Provide the [x, y] coordinate of the cell's center where the given text is located.  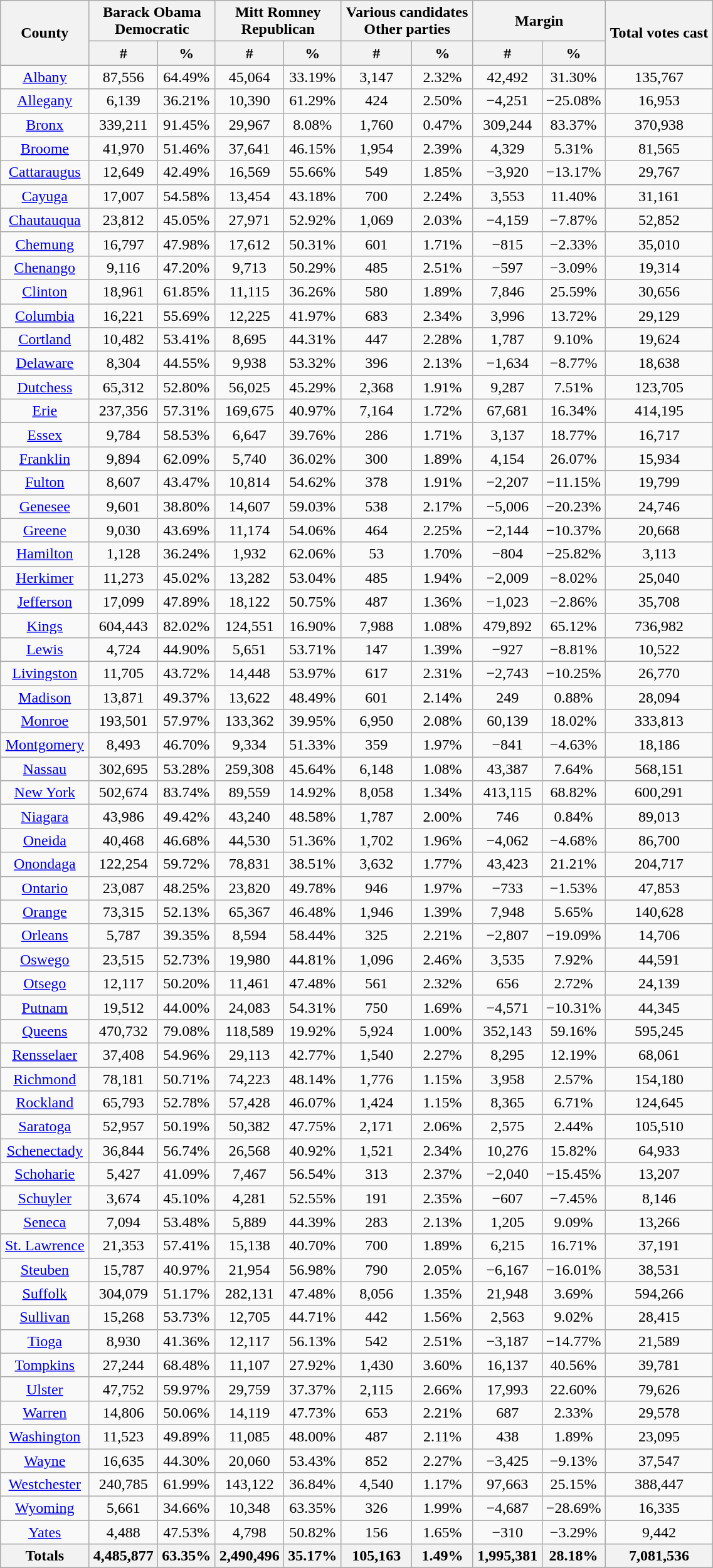
57,428 [250, 1103]
23,515 [124, 959]
19,314 [659, 268]
1,776 [376, 1079]
35.17% [312, 1556]
12,649 [124, 172]
47.98% [187, 244]
5,924 [376, 1031]
40.92% [312, 1151]
40.70% [312, 1246]
44.71% [312, 1317]
43.72% [187, 673]
8,607 [124, 483]
11,107 [250, 1365]
26,770 [659, 673]
44.00% [187, 1007]
59.72% [187, 864]
52,852 [659, 220]
−5,006 [507, 506]
50.82% [312, 1532]
617 [376, 673]
53 [376, 554]
1,096 [376, 959]
0.88% [573, 698]
28,094 [659, 698]
Kings [45, 625]
9.10% [573, 340]
24,083 [250, 1007]
7.51% [573, 387]
3,674 [124, 1198]
378 [376, 483]
62.06% [312, 554]
−3.29% [573, 1532]
2.03% [443, 220]
21,954 [250, 1270]
16,635 [124, 1461]
−2,009 [507, 578]
16.34% [573, 411]
54.58% [187, 196]
61.99% [187, 1485]
29,967 [250, 125]
5,787 [124, 936]
91.45% [187, 125]
79,626 [659, 1389]
−2,807 [507, 936]
Warren [45, 1413]
16.90% [312, 625]
50,382 [250, 1127]
40.56% [573, 1365]
13,622 [250, 698]
23,820 [250, 888]
37.37% [312, 1389]
1.17% [443, 1485]
8,146 [659, 1198]
−4.63% [573, 745]
−2,743 [507, 673]
Columbia [45, 315]
−6,167 [507, 1270]
41,970 [124, 149]
4,281 [250, 1198]
38.51% [312, 864]
57.41% [187, 1246]
1,069 [376, 220]
Wyoming [45, 1508]
−4,062 [507, 840]
21,353 [124, 1246]
67,681 [507, 411]
Oneida [45, 840]
Jefferson [45, 602]
56.13% [312, 1341]
−1.53% [573, 888]
15.82% [573, 1151]
2,575 [507, 1127]
1.49% [443, 1556]
49.78% [312, 888]
78,831 [250, 864]
23,812 [124, 220]
46.68% [187, 840]
52.78% [187, 1103]
21,948 [507, 1294]
16,953 [659, 101]
3.60% [443, 1365]
43.69% [187, 530]
9,784 [124, 435]
43,986 [124, 817]
41.36% [187, 1341]
44.55% [187, 363]
Wayne [45, 1461]
25.59% [573, 291]
17,099 [124, 602]
9.09% [573, 1222]
1.56% [443, 1317]
9.02% [573, 1317]
352,143 [507, 1031]
50.75% [312, 602]
Greene [45, 530]
47.53% [187, 1532]
12,705 [250, 1317]
Chemung [45, 244]
7,081,536 [659, 1556]
4,485,877 [124, 1556]
313 [376, 1174]
9,713 [250, 268]
259,308 [250, 769]
16,569 [250, 172]
51.46% [187, 149]
36,844 [124, 1151]
20,060 [250, 1461]
−20.23% [573, 506]
−4,687 [507, 1508]
78,181 [124, 1079]
23,095 [659, 1436]
54.06% [312, 530]
1,702 [376, 840]
302,695 [124, 769]
Various candidatesOther parties [408, 21]
Saratoga [45, 1127]
Steuben [45, 1270]
36.21% [187, 101]
2,563 [507, 1317]
44.31% [312, 340]
Hamilton [45, 554]
47,853 [659, 888]
36.02% [312, 459]
Monroe [45, 721]
11,523 [124, 1436]
15,268 [124, 1317]
Essex [45, 435]
89,013 [659, 817]
10,522 [659, 649]
50.71% [187, 1079]
283 [376, 1222]
595,245 [659, 1031]
135,767 [659, 77]
10,348 [250, 1508]
28.18% [573, 1556]
Orange [45, 912]
3,632 [376, 864]
8,594 [250, 936]
−10.31% [573, 1007]
14,706 [659, 936]
Ontario [45, 888]
Suffolk [45, 1294]
14,806 [124, 1413]
1,995,381 [507, 1556]
1,128 [124, 554]
46.70% [187, 745]
6,647 [250, 435]
2,115 [376, 1389]
18,961 [124, 291]
1,424 [376, 1103]
Clinton [45, 291]
Genesee [45, 506]
59.16% [573, 1031]
83.37% [573, 125]
3,535 [507, 959]
4,798 [250, 1532]
16,137 [507, 1365]
2.14% [443, 698]
61.85% [187, 291]
4,724 [124, 649]
1.35% [443, 1294]
−927 [507, 649]
191 [376, 1198]
23,087 [124, 888]
656 [507, 983]
−13.17% [573, 172]
43,387 [507, 769]
7,467 [250, 1174]
53.43% [312, 1461]
1,954 [376, 149]
339,211 [124, 125]
42.77% [312, 1055]
53.28% [187, 769]
683 [376, 315]
46.48% [312, 912]
87,556 [124, 77]
Seneca [45, 1222]
7,164 [376, 411]
−597 [507, 268]
51.17% [187, 1294]
7,948 [507, 912]
−9.13% [573, 1461]
249 [507, 698]
−607 [507, 1198]
Total votes cast [659, 33]
65,367 [250, 912]
9,287 [507, 387]
549 [376, 172]
2.00% [443, 817]
594,266 [659, 1294]
27,244 [124, 1365]
Oswego [45, 959]
1.72% [443, 411]
333,813 [659, 721]
1.77% [443, 864]
Westchester [45, 1485]
13,871 [124, 698]
396 [376, 363]
52.13% [187, 912]
2.11% [443, 1436]
52,957 [124, 1127]
9,334 [250, 745]
5,889 [250, 1222]
538 [376, 506]
Rockland [45, 1103]
−7.45% [573, 1198]
502,674 [124, 793]
3,137 [507, 435]
2.57% [573, 1079]
62.09% [187, 459]
50.29% [312, 268]
−841 [507, 745]
29,113 [250, 1055]
51.36% [312, 840]
736,982 [659, 625]
11,174 [250, 530]
−2,207 [507, 483]
2.44% [573, 1127]
−4,571 [507, 1007]
44.39% [312, 1222]
193,501 [124, 721]
Herkimer [45, 578]
133,362 [250, 721]
59.97% [187, 1389]
442 [376, 1317]
1,760 [376, 125]
25.15% [573, 1485]
36.26% [312, 291]
37,641 [250, 149]
359 [376, 745]
86,700 [659, 840]
414,195 [659, 411]
−8.77% [573, 363]
33.19% [312, 77]
−10.37% [573, 530]
7,094 [124, 1222]
55.69% [187, 315]
370,938 [659, 125]
9,030 [124, 530]
Schoharie [45, 1174]
2.06% [443, 1127]
470,732 [124, 1031]
8,056 [376, 1294]
14.92% [312, 793]
Nassau [45, 769]
45.10% [187, 1198]
13.72% [573, 315]
41.09% [187, 1174]
3.69% [573, 1294]
44,345 [659, 1007]
38.80% [187, 506]
8,058 [376, 793]
16,797 [124, 244]
2.31% [443, 673]
2,490,496 [250, 1556]
−4,159 [507, 220]
447 [376, 340]
43.18% [312, 196]
Allegany [45, 101]
Niagara [45, 817]
−2,144 [507, 530]
124,551 [250, 625]
17,007 [124, 196]
48.25% [187, 888]
97,663 [507, 1485]
3,996 [507, 315]
39,781 [659, 1365]
464 [376, 530]
50.19% [187, 1127]
20,668 [659, 530]
74,223 [250, 1079]
−8.81% [573, 649]
58.53% [187, 435]
31,161 [659, 196]
118,589 [250, 1031]
Mitt RomneyRepublican [278, 21]
Washington [45, 1436]
7.64% [573, 769]
−1,634 [507, 363]
1,540 [376, 1055]
10,276 [507, 1151]
6,139 [124, 101]
169,675 [250, 411]
24,139 [659, 983]
286 [376, 435]
47.89% [187, 602]
Ulster [45, 1389]
52.80% [187, 387]
45.29% [312, 387]
48.49% [312, 698]
2.28% [443, 340]
18,638 [659, 363]
16,717 [659, 435]
7.92% [573, 959]
16,221 [124, 315]
Broome [45, 149]
42,492 [507, 77]
2.50% [443, 101]
653 [376, 1413]
11,085 [250, 1436]
568,151 [659, 769]
52.55% [312, 1198]
47.73% [312, 1413]
25,040 [659, 578]
12,225 [250, 315]
18.77% [573, 435]
37,547 [659, 1461]
−25.82% [573, 554]
53.48% [187, 1222]
56.74% [187, 1151]
−3,920 [507, 172]
5,651 [250, 649]
28,415 [659, 1317]
45,064 [250, 77]
1,205 [507, 1222]
−11.15% [573, 483]
43.47% [187, 483]
30,656 [659, 291]
Yates [45, 1532]
2.35% [443, 1198]
6,148 [376, 769]
Richmond [45, 1079]
2.08% [443, 721]
53.97% [312, 673]
Cattaraugus [45, 172]
County [45, 33]
29,767 [659, 172]
44,591 [659, 959]
Putnam [45, 1007]
47.75% [312, 1127]
479,892 [507, 625]
16,335 [659, 1508]
1.85% [443, 172]
46.07% [312, 1103]
3,958 [507, 1079]
82.02% [187, 625]
Barack ObamaDemocratic [152, 21]
53.32% [312, 363]
1.99% [443, 1508]
17,612 [250, 244]
1.94% [443, 578]
5,740 [250, 459]
4,540 [376, 1485]
309,244 [507, 125]
8,295 [507, 1055]
12.19% [573, 1055]
105,510 [659, 1127]
4,154 [507, 459]
Totals [45, 1556]
−815 [507, 244]
Livingston [45, 673]
−2,040 [507, 1174]
21,589 [659, 1341]
Montgomery [45, 745]
3,553 [507, 196]
9,601 [124, 506]
44.30% [187, 1461]
65,793 [124, 1103]
1.69% [443, 1007]
11,273 [124, 578]
Delaware [45, 363]
4,329 [507, 149]
11.40% [573, 196]
147 [376, 649]
9,894 [124, 459]
35,010 [659, 244]
24,746 [659, 506]
36.24% [187, 554]
45.64% [312, 769]
81,565 [659, 149]
18.02% [573, 721]
19,980 [250, 959]
Queens [45, 1031]
8,304 [124, 363]
Dutchess [45, 387]
Otsego [45, 983]
16.71% [573, 1246]
54.62% [312, 483]
14,607 [250, 506]
122,254 [124, 864]
5,661 [124, 1508]
Sullivan [45, 1317]
Madison [45, 698]
44.90% [187, 649]
79.08% [187, 1031]
14,119 [250, 1413]
750 [376, 1007]
13,454 [250, 196]
19.92% [312, 1031]
140,628 [659, 912]
1,521 [376, 1151]
42.49% [187, 172]
204,717 [659, 864]
39.95% [312, 721]
Margin [539, 21]
53.73% [187, 1317]
−8.02% [573, 578]
2.17% [443, 506]
1,946 [376, 912]
43,240 [250, 817]
5.31% [573, 149]
Onondaga [45, 864]
156 [376, 1532]
53.71% [312, 649]
64,933 [659, 1151]
26,568 [250, 1151]
68.82% [573, 793]
89,559 [250, 793]
3,113 [659, 554]
388,447 [659, 1485]
52.92% [312, 220]
−2.86% [573, 602]
37,408 [124, 1055]
9,442 [659, 1532]
68,061 [659, 1055]
8,365 [507, 1103]
282,131 [250, 1294]
580 [376, 291]
0.84% [573, 817]
49.42% [187, 817]
304,079 [124, 1294]
Chautauqua [45, 220]
561 [376, 983]
413,115 [507, 793]
1,932 [250, 554]
37,191 [659, 1246]
45.02% [187, 578]
13,282 [250, 578]
6,950 [376, 721]
38,531 [659, 1270]
55.66% [312, 172]
946 [376, 888]
48.00% [312, 1436]
65,312 [124, 387]
58.44% [312, 936]
2.05% [443, 1270]
10,390 [250, 101]
0.47% [443, 125]
7,988 [376, 625]
Tompkins [45, 1365]
Rensselaer [45, 1055]
56.98% [312, 1270]
240,785 [124, 1485]
−19.09% [573, 936]
48.58% [312, 817]
−10.25% [573, 673]
53.04% [312, 578]
604,443 [124, 625]
Fulton [45, 483]
26.07% [573, 459]
10,814 [250, 483]
2.39% [443, 149]
5,427 [124, 1174]
−804 [507, 554]
18,122 [250, 602]
−1,023 [507, 602]
2.37% [443, 1174]
4,488 [124, 1532]
237,356 [124, 411]
8,493 [124, 745]
34.66% [187, 1508]
36.84% [312, 1485]
600,291 [659, 793]
−3,425 [507, 1461]
27.92% [312, 1365]
Lewis [45, 649]
−16.01% [573, 1270]
−4,251 [507, 101]
60,139 [507, 721]
57.97% [187, 721]
7,846 [507, 291]
2.72% [573, 983]
2.24% [443, 196]
154,180 [659, 1079]
57.31% [187, 411]
2,171 [376, 1127]
143,122 [250, 1485]
31.30% [573, 77]
−310 [507, 1532]
New York [45, 793]
300 [376, 459]
Bronx [45, 125]
3,147 [376, 77]
Schuyler [45, 1198]
1,430 [376, 1365]
325 [376, 936]
2.66% [443, 1389]
50.20% [187, 983]
Orleans [45, 936]
15,787 [124, 1270]
1.65% [443, 1532]
−3.09% [573, 268]
22.60% [573, 1389]
123,705 [659, 387]
424 [376, 101]
9,116 [124, 268]
852 [376, 1461]
Cayuga [45, 196]
−3,187 [507, 1341]
−14.77% [573, 1341]
8,930 [124, 1341]
Schenectady [45, 1151]
Chenango [45, 268]
11,115 [250, 291]
54.96% [187, 1055]
Albany [45, 77]
19,799 [659, 483]
50.06% [187, 1413]
40,468 [124, 840]
542 [376, 1341]
44.81% [312, 959]
41.97% [312, 315]
746 [507, 817]
326 [376, 1508]
790 [376, 1270]
1.34% [443, 793]
8,695 [250, 340]
19,624 [659, 340]
5.65% [573, 912]
48.14% [312, 1079]
43,423 [507, 864]
−28.69% [573, 1508]
15,138 [250, 1246]
9,938 [250, 363]
21.21% [573, 864]
47.20% [187, 268]
2.25% [443, 530]
49.37% [187, 698]
27,971 [250, 220]
−2.33% [573, 244]
61.29% [312, 101]
438 [507, 1436]
14,448 [250, 673]
29,578 [659, 1413]
51.33% [312, 745]
35,708 [659, 602]
1.96% [443, 840]
13,207 [659, 1174]
56,025 [250, 387]
49.89% [187, 1436]
Erie [45, 411]
6.71% [573, 1103]
2.46% [443, 959]
11,705 [124, 673]
11,461 [250, 983]
52.73% [187, 959]
−7.87% [573, 220]
44,530 [250, 840]
6,215 [507, 1246]
−15.45% [573, 1174]
29,129 [659, 315]
1.70% [443, 554]
83.74% [187, 793]
59.03% [312, 506]
39.76% [312, 435]
46.15% [312, 149]
−25.08% [573, 101]
47,752 [124, 1389]
13,266 [659, 1222]
−733 [507, 888]
17,993 [507, 1389]
50.31% [312, 244]
St. Lawrence [45, 1246]
8.08% [312, 125]
124,645 [659, 1103]
687 [507, 1413]
64.49% [187, 77]
Tioga [45, 1341]
39.35% [187, 936]
56.54% [312, 1174]
15,934 [659, 459]
54.31% [312, 1007]
18,186 [659, 745]
Cortland [45, 340]
45.05% [187, 220]
68.48% [187, 1365]
2,368 [376, 387]
−4.68% [573, 840]
19,512 [124, 1007]
1.36% [443, 602]
10,482 [124, 340]
29,759 [250, 1389]
Franklin [45, 459]
2.33% [573, 1413]
53.41% [187, 340]
1.00% [443, 1031]
73,315 [124, 912]
65.12% [573, 625]
105,163 [376, 1556]
